Search for the cell housing the specified text and yield its [X, Y] center coordinate. 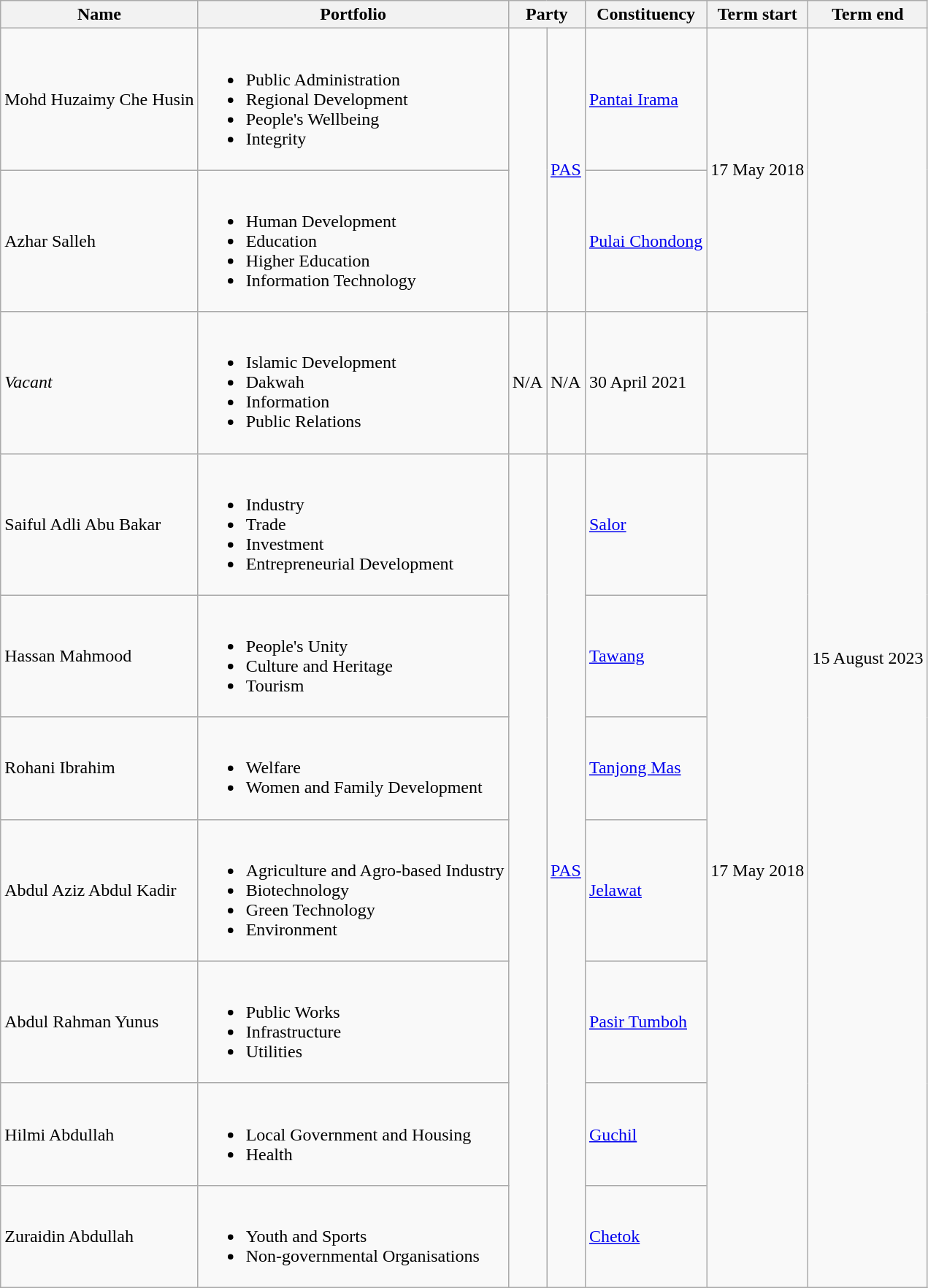
Salor [645, 524]
IndustryTradeInvestmentEntrepreneurial Development [353, 524]
Pulai Chondong [645, 241]
Zuraidin Abdullah [99, 1236]
Guchil [645, 1134]
Islamic DevelopmentDakwahInformationPublic Relations [353, 383]
Tanjong Mas [645, 768]
Saiful Adli Abu Bakar [99, 524]
Party [546, 15]
Tawang [645, 656]
Chetok [645, 1236]
Abdul Rahman Yunus [99, 1022]
WelfareWomen and Family Development [353, 768]
Youth and SportsNon-governmental Organisations [353, 1236]
30 April 2021 [645, 383]
Azhar Salleh [99, 241]
Vacant [99, 383]
Public AdministrationRegional DevelopmentPeople's WellbeingIntegrity [353, 99]
Hilmi Abdullah [99, 1134]
Name [99, 15]
Pasir Tumboh [645, 1022]
Rohani Ibrahim [99, 768]
Portfolio [353, 15]
Constituency [645, 15]
Pantai Irama [645, 99]
Public WorksInfrastructureUtilities [353, 1022]
Human DevelopmentEducationHigher EducationInformation Technology [353, 241]
People's UnityCulture and HeritageTourism [353, 656]
Mohd Huzaimy Che Husin [99, 99]
Jelawat [645, 890]
Local Government and HousingHealth [353, 1134]
Term end [867, 15]
15 August 2023 [867, 659]
Term start [758, 15]
Agriculture and Agro-based IndustryBiotechnologyGreen TechnologyEnvironment [353, 890]
Abdul Aziz Abdul Kadir [99, 890]
Hassan Mahmood [99, 656]
